Determine the [x, y] coordinate at the center of the cell enclosing the given text.  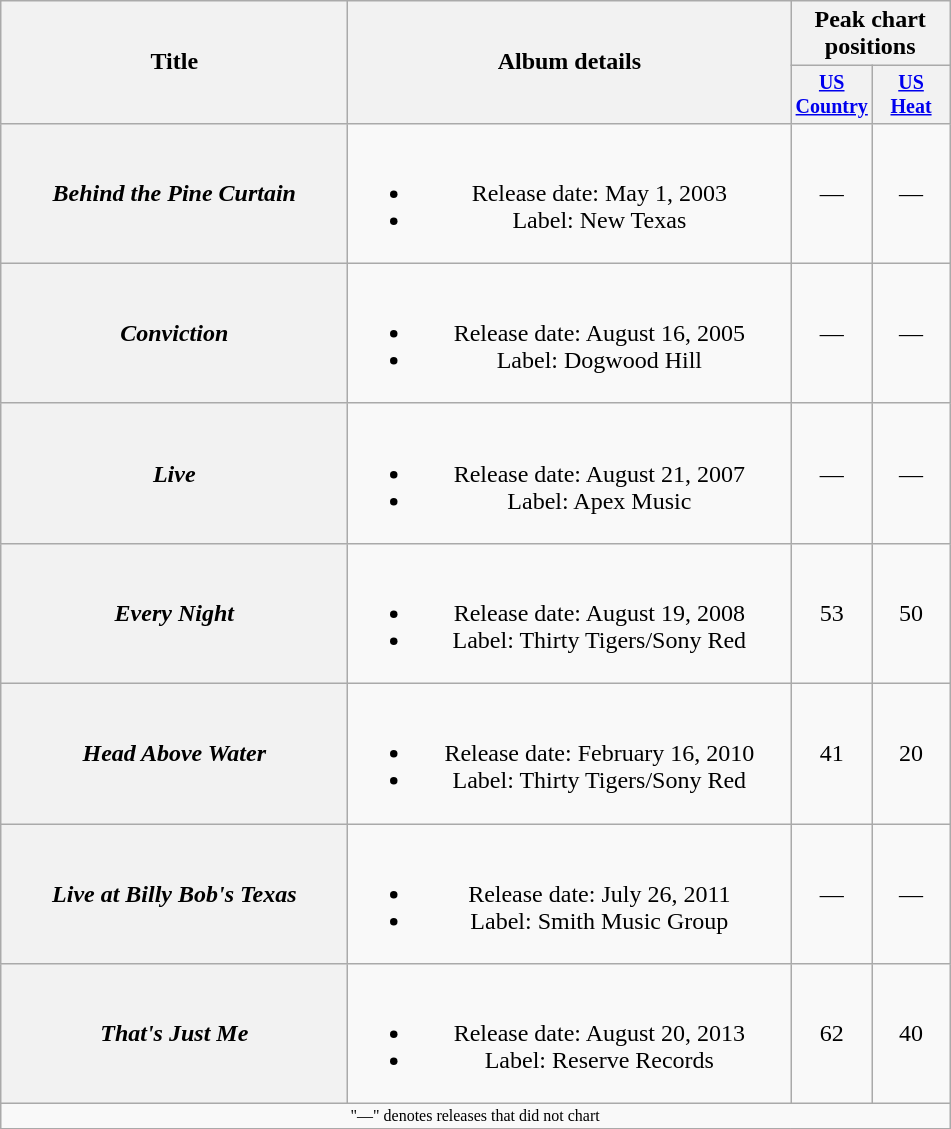
Head Above Water [174, 754]
Release date: August 20, 2013Label: Reserve Records [570, 1034]
Peak chartpositions [870, 34]
Album details [570, 62]
Behind the Pine Curtain [174, 193]
Release date: February 16, 2010Label: Thirty Tigers/Sony Red [570, 754]
Release date: August 21, 2007Label: Apex Music [570, 473]
41 [832, 754]
40 [912, 1034]
Live at Billy Bob's Texas [174, 894]
Title [174, 62]
62 [832, 1034]
Release date: August 19, 2008Label: Thirty Tigers/Sony Red [570, 613]
Release date: May 1, 2003Label: New Texas [570, 193]
53 [832, 613]
Every Night [174, 613]
Live [174, 473]
Conviction [174, 333]
US Heat [912, 94]
"—" denotes releases that did not chart [476, 1116]
Release date: August 16, 2005Label: Dogwood Hill [570, 333]
That's Just Me [174, 1034]
50 [912, 613]
Release date: July 26, 2011Label: Smith Music Group [570, 894]
US Country [832, 94]
20 [912, 754]
